Pinpoint the cell where the given text exists, returning its [x, y] midpoint coordinate. 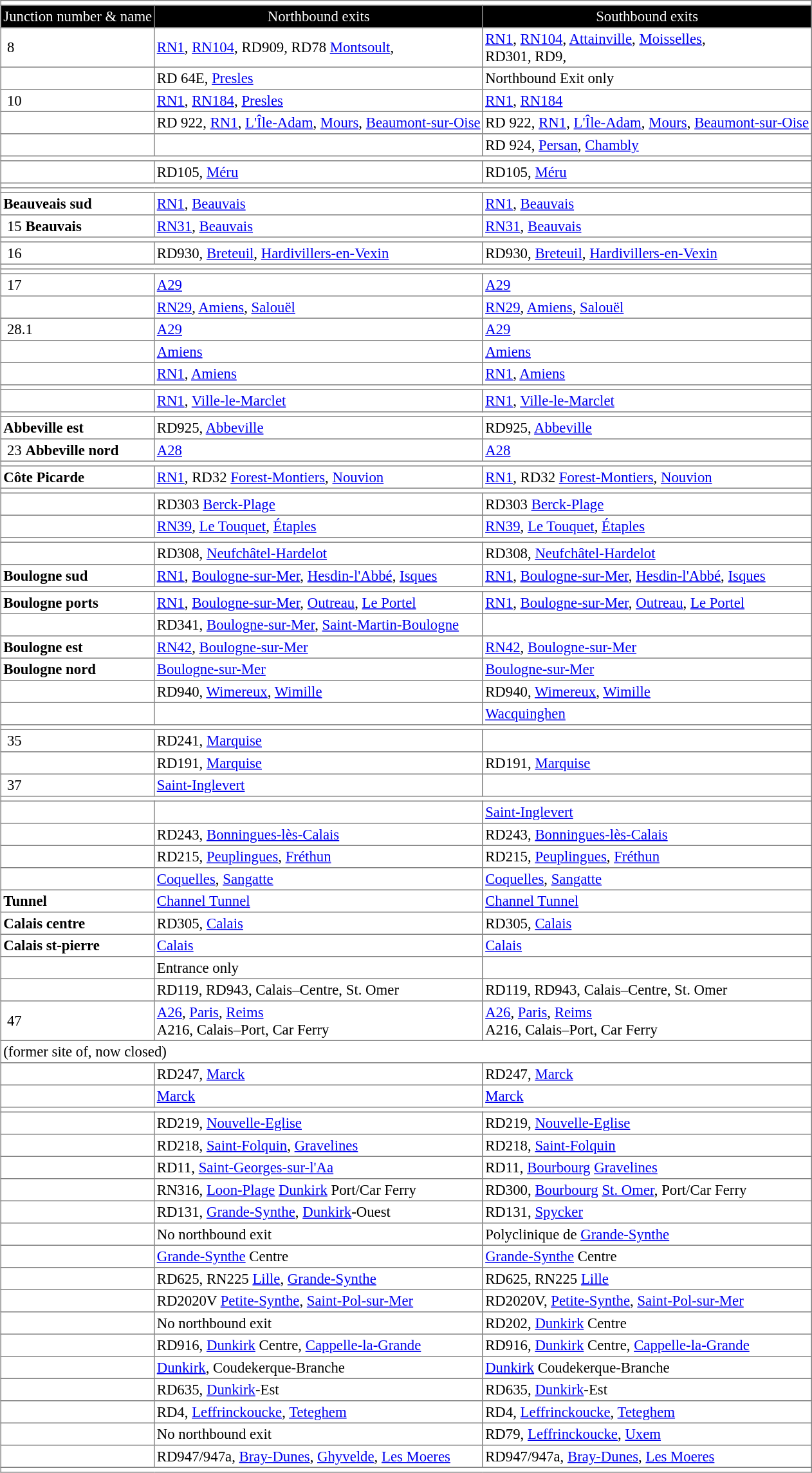
RD131, Spycker [647, 1212]
Calais st-pierre [78, 945]
RN1, RN104, Attainville, Moisselles,RD301, RD9, [647, 48]
Tunnel [78, 901]
10 [78, 100]
Northbound Exit only [647, 78]
RD2020V, Petite-Synthe, Saint-Pol-sur-Mer [647, 1300]
RD79, Leffrinckoucke, Uxem [647, 1434]
16 [78, 253]
Boulogne est [78, 647]
RD202, Dunkirk Centre [647, 1323]
35 [78, 740]
RD218, Saint-Folquin, Gravelines [318, 1145]
RD625, RN225 Lille [647, 1279]
Entrance only [318, 968]
15 Beauvais [78, 226]
RN1, RN184, Presles [318, 100]
RD341, Boulogne-sur-Mer, Saint-Martin-Boulogne [318, 624]
Calais centre [78, 923]
17 [78, 285]
Southbound exits [647, 16]
RD131, Grande-Synthe, Dunkirk-Ouest [318, 1212]
RN316, Loon-Plage Dunkirk Port/Car Ferry [318, 1190]
(former site of, now closed) [407, 1051]
RD2020V Petite-Synthe, Saint-Pol-sur-Mer [318, 1300]
Polyclinique de Grande-Synthe [647, 1234]
37 [78, 785]
Wacquinghen [647, 713]
RN1, RN104, RD909, RD78 Montsoult, [318, 48]
Beauveais sud [78, 203]
Boulogne ports [78, 603]
28.1 [78, 329]
Abbeville est [78, 427]
RD218, Saint-Folquin [647, 1145]
RD625, RN225 Lille, Grande-Synthe [318, 1279]
RD11, Saint-Georges-sur-l'Aa [318, 1167]
RD11, Bourbourg Gravelines [647, 1167]
47 [78, 1021]
RD 64E, Presles [318, 78]
Dunkirk Coudekerque-Branche [647, 1367]
RD947/947a, Bray-Dunes, Les Moeres [647, 1456]
Boulogne nord [78, 669]
Côte Picarde [78, 477]
Dunkirk, Coudekerque-Branche [318, 1367]
23 Abbeville nord [78, 450]
RN1, RN184 [647, 100]
8 [78, 48]
RD947/947a, Bray-Dunes, Ghyvelde, Les Moeres [318, 1456]
Boulogne sud [78, 576]
RD300, Bourbourg St. Omer, Port/Car Ferry [647, 1190]
RD241, Marquise [318, 740]
Junction number & name [78, 16]
RD 924, Persan, Chambly [647, 145]
Northbound exits [318, 16]
